Return the (X, Y) coordinate for the center point of the cell that contains the specified text.  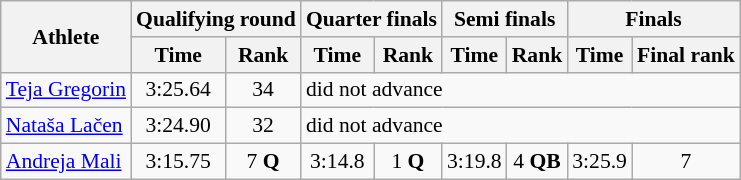
1 Q (408, 162)
Andreja Mali (66, 162)
Quarter finals (372, 19)
Final rank (686, 55)
Finals (654, 19)
34 (263, 90)
Semi finals (504, 19)
7 (686, 162)
3:15.75 (178, 162)
4 QB (538, 162)
3:25.9 (600, 162)
Nataša Lačen (66, 126)
7 Q (263, 162)
3:25.64 (178, 90)
Qualifying round (216, 19)
3:14.8 (338, 162)
Athlete (66, 36)
32 (263, 126)
3:19.8 (474, 162)
3:24.90 (178, 126)
Teja Gregorin (66, 90)
